Return the [X, Y] coordinate for the center point of the cell that contains the specified text.  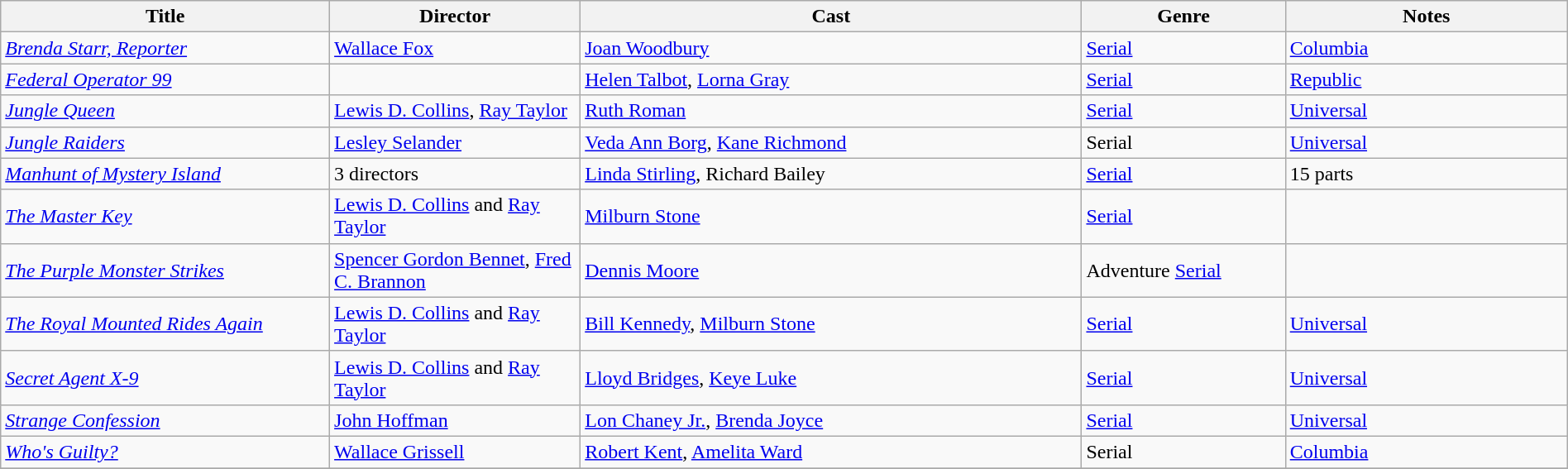
John Hoffman [455, 420]
The Purple Monster Strikes [165, 270]
Milburn Stone [831, 217]
Strange Confession [165, 420]
Lloyd Bridges, Keye Luke [831, 377]
Dennis Moore [831, 270]
Manhunt of Mystery Island [165, 174]
Bill Kennedy, Milburn Stone [831, 324]
Director [455, 17]
Federal Operator 99 [165, 79]
Cast [831, 17]
Jungle Raiders [165, 142]
Adventure Serial [1183, 270]
Lesley Selander [455, 142]
Who's Guilty? [165, 452]
3 directors [455, 174]
Ruth Roman [831, 111]
Robert Kent, Amelita Ward [831, 452]
Jungle Queen [165, 111]
Wallace Grissell [455, 452]
15 parts [1426, 174]
Linda Stirling, Richard Bailey [831, 174]
The Master Key [165, 217]
Brenda Starr, Reporter [165, 48]
Joan Woodbury [831, 48]
Spencer Gordon Bennet, Fred C. Brannon [455, 270]
Wallace Fox [455, 48]
Notes [1426, 17]
Genre [1183, 17]
Helen Talbot, Lorna Gray [831, 79]
Secret Agent X-9 [165, 377]
Title [165, 17]
The Royal Mounted Rides Again [165, 324]
Republic [1426, 79]
Veda Ann Borg, Kane Richmond [831, 142]
Lewis D. Collins, Ray Taylor [455, 111]
Lon Chaney Jr., Brenda Joyce [831, 420]
